Return [x, y] of the center of cell containing provided text 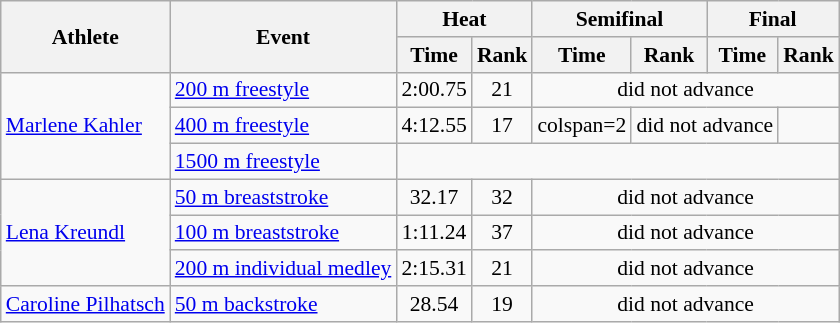
32 [502, 197]
1500 m freestyle [284, 162]
19 [502, 304]
28.54 [434, 304]
400 m freestyle [284, 126]
Athlete [86, 36]
50 m backstroke [284, 304]
2:15.31 [434, 269]
200 m individual medley [284, 269]
32.17 [434, 197]
200 m freestyle [284, 90]
Caroline Pilhatsch [86, 304]
17 [502, 126]
Final [773, 19]
Heat [464, 19]
Semifinal [619, 19]
Lena Kreundl [86, 232]
Marlene Kahler [86, 126]
100 m breaststroke [284, 233]
2:00.75 [434, 90]
37 [502, 233]
Event [284, 36]
4:12.55 [434, 126]
1:11.24 [434, 233]
50 m breaststroke [284, 197]
colspan=2 [582, 126]
